From the cell containing the given text, extract its center point as (x, y) coordinate. 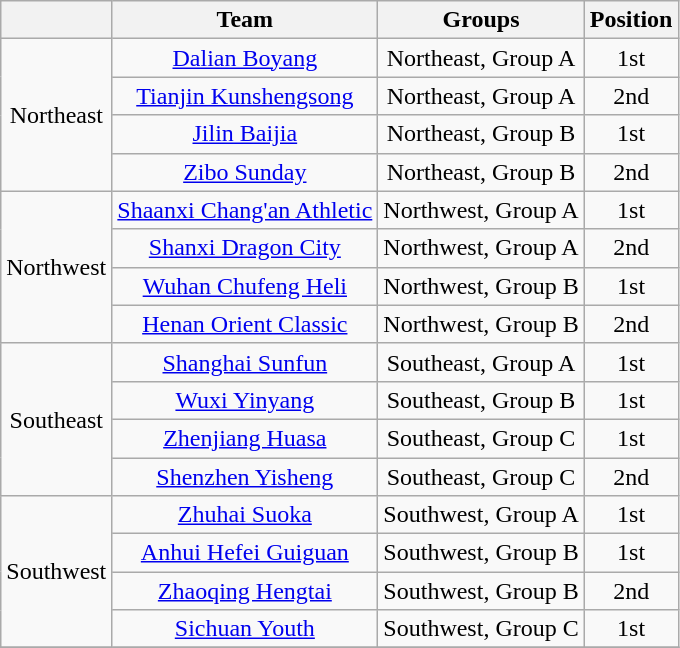
Southeast (56, 419)
Zhenjiang Huasa (245, 438)
Henan Orient Classic (245, 324)
Tianjin Kunshengsong (245, 96)
Southwest (56, 572)
Wuxi Yinyang (245, 400)
Zhaoqing Hengtai (245, 591)
Anhui Hefei Guiguan (245, 553)
Shaanxi Chang'an Athletic (245, 210)
Shenzhen Yisheng (245, 477)
Northeast (56, 115)
Southwest, Group A (481, 515)
Zhuhai Suoka (245, 515)
Wuhan Chufeng Heli (245, 286)
Shanghai Sunfun (245, 362)
Dalian Boyang (245, 58)
Sichuan Youth (245, 629)
Groups (481, 20)
Northwest (56, 267)
Team (245, 20)
Jilin Baijia (245, 134)
Position (631, 20)
Southwest, Group C (481, 629)
Southeast, Group A (481, 362)
Southeast, Group B (481, 400)
Zibo Sunday (245, 172)
Shanxi Dragon City (245, 248)
